Find where the given text appears and provide that cell's center as (x, y) coordinate. 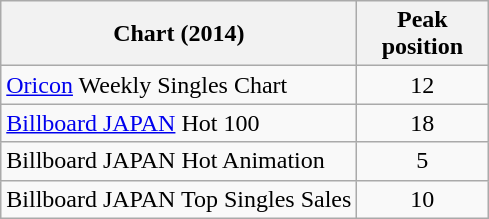
Chart (2014) (179, 34)
Peak position (422, 34)
Billboard JAPAN Top Singles Sales (179, 199)
10 (422, 199)
12 (422, 85)
18 (422, 123)
Oricon Weekly Singles Chart (179, 85)
Billboard JAPAN Hot 100 (179, 123)
5 (422, 161)
Billboard JAPAN Hot Animation (179, 161)
